Extract the [X, Y] coordinate from the center of the cell holding the provided text.  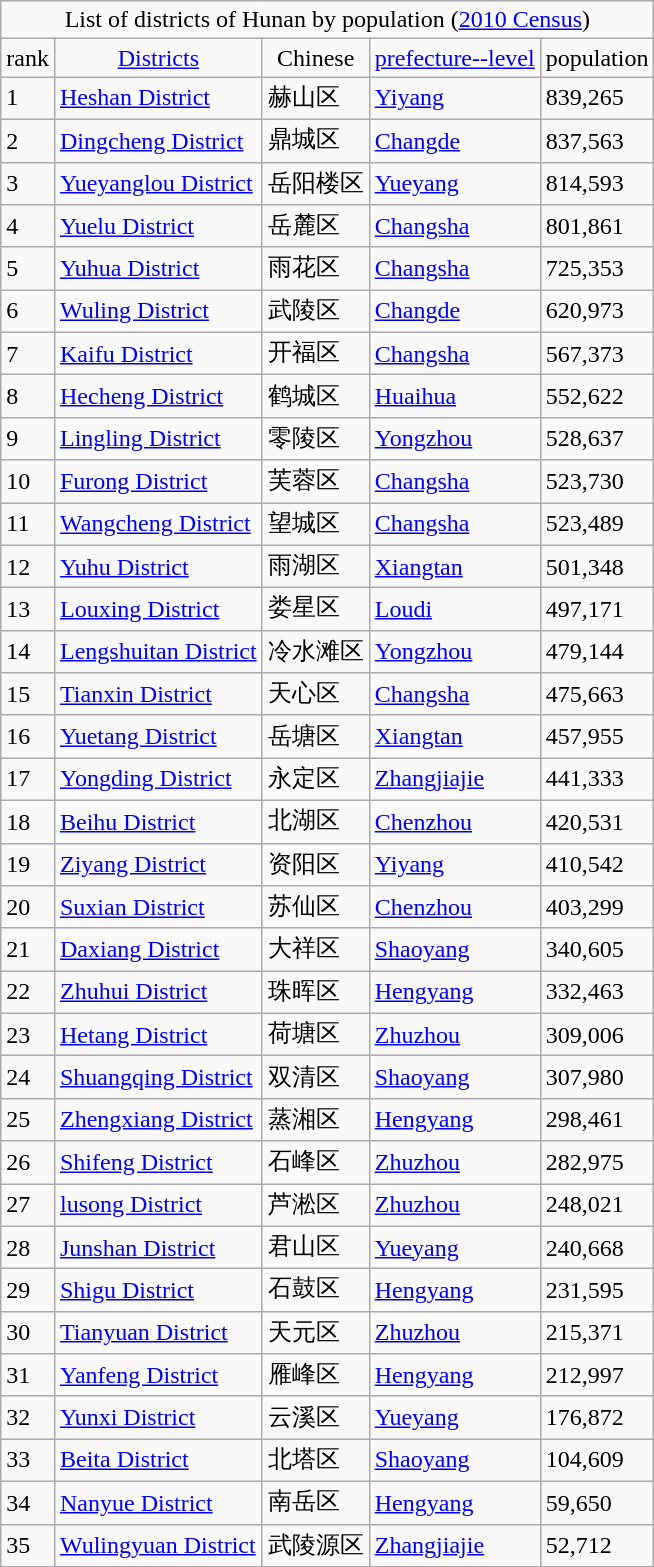
Lengshuitan District [158, 652]
Districts [158, 58]
1 [28, 98]
620,973 [597, 312]
君山区 [316, 1248]
33 [28, 1460]
6 [28, 312]
5 [28, 268]
蒸湘区 [316, 1120]
814,593 [597, 184]
215,371 [597, 1332]
176,872 [597, 1418]
212,997 [597, 1376]
104,609 [597, 1460]
231,595 [597, 1290]
岳阳楼区 [316, 184]
rank [28, 58]
Furong District [158, 482]
21 [28, 950]
芦淞区 [316, 1206]
528,637 [597, 438]
Louxing District [158, 610]
23 [28, 1034]
Shifeng District [158, 1162]
零陵区 [316, 438]
Yanfeng District [158, 1376]
赫山区 [316, 98]
3 [28, 184]
娄星区 [316, 610]
59,650 [597, 1502]
52,712 [597, 1546]
天心区 [316, 694]
523,489 [597, 524]
523,730 [597, 482]
南岳区 [316, 1502]
Yuhu District [158, 566]
8 [28, 396]
Hecheng District [158, 396]
248,021 [597, 1206]
475,663 [597, 694]
552,622 [597, 396]
Tianyuan District [158, 1332]
11 [28, 524]
32 [28, 1418]
332,463 [597, 992]
Yuelu District [158, 226]
鼎城区 [316, 140]
16 [28, 736]
17 [28, 780]
Lingling District [158, 438]
307,980 [597, 1078]
武陵区 [316, 312]
501,348 [597, 566]
双清区 [316, 1078]
28 [28, 1248]
9 [28, 438]
天元区 [316, 1332]
Hetang District [158, 1034]
Zhengxiang District [158, 1120]
7 [28, 354]
Chinese [316, 58]
497,171 [597, 610]
26 [28, 1162]
Nanyue District [158, 1502]
403,299 [597, 908]
567,373 [597, 354]
云溪区 [316, 1418]
29 [28, 1290]
Yunxi District [158, 1418]
永定区 [316, 780]
10 [28, 482]
420,531 [597, 822]
Yueyanglou District [158, 184]
珠晖区 [316, 992]
34 [28, 1502]
Ziyang District [158, 864]
Kaifu District [158, 354]
Wulingyuan District [158, 1546]
雨湖区 [316, 566]
lusong District [158, 1206]
prefecture--level [454, 58]
13 [28, 610]
Wuling District [158, 312]
4 [28, 226]
Zhuhui District [158, 992]
Yuhua District [158, 268]
大祥区 [316, 950]
24 [28, 1078]
839,265 [597, 98]
Wangcheng District [158, 524]
31 [28, 1376]
资阳区 [316, 864]
武陵源区 [316, 1546]
479,144 [597, 652]
Yuetang District [158, 736]
Huaihua [454, 396]
鹤城区 [316, 396]
457,955 [597, 736]
北湖区 [316, 822]
List of districts of Hunan by population (2010 Census) [328, 20]
岳麓区 [316, 226]
35 [28, 1546]
837,563 [597, 140]
石峰区 [316, 1162]
240,668 [597, 1248]
18 [28, 822]
Junshan District [158, 1248]
15 [28, 694]
Dingcheng District [158, 140]
Beita District [158, 1460]
12 [28, 566]
岳塘区 [316, 736]
19 [28, 864]
冷水滩区 [316, 652]
309,006 [597, 1034]
22 [28, 992]
27 [28, 1206]
北塔区 [316, 1460]
雨花区 [316, 268]
雁峰区 [316, 1376]
30 [28, 1332]
Daxiang District [158, 950]
2 [28, 140]
population [597, 58]
Suxian District [158, 908]
Shigu District [158, 1290]
荷塘区 [316, 1034]
Heshan District [158, 98]
石鼓区 [316, 1290]
298,461 [597, 1120]
Beihu District [158, 822]
14 [28, 652]
410,542 [597, 864]
望城区 [316, 524]
苏仙区 [316, 908]
Shuangqing District [158, 1078]
20 [28, 908]
Tianxin District [158, 694]
Loudi [454, 610]
Yongding District [158, 780]
801,861 [597, 226]
开福区 [316, 354]
芙蓉区 [316, 482]
340,605 [597, 950]
25 [28, 1120]
282,975 [597, 1162]
441,333 [597, 780]
725,353 [597, 268]
